Extract the (x, y) coordinate from the center of the cell holding the provided text.  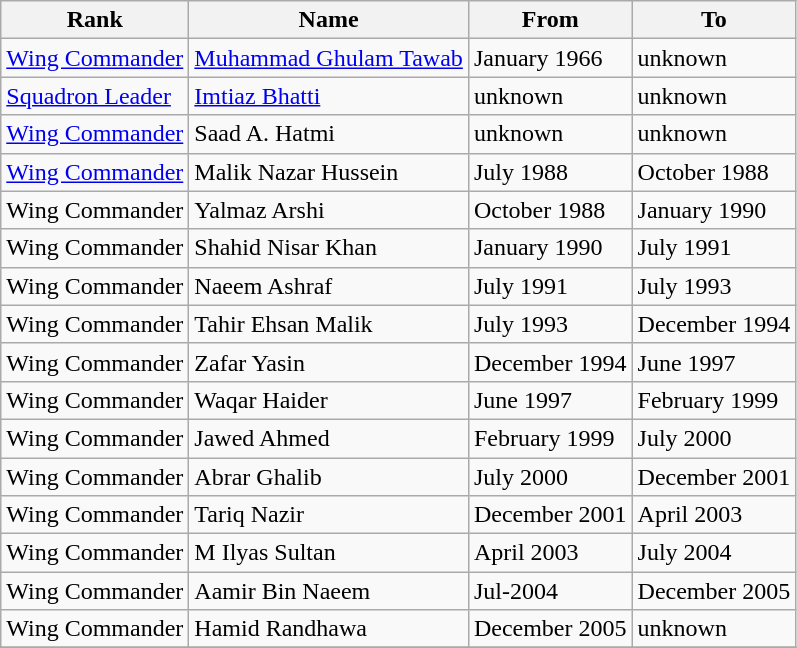
Name (329, 20)
Tahir Ehsan Malik (329, 324)
Shahid Nisar Khan (329, 248)
To (714, 20)
Waqar Haider (329, 400)
July 2004 (714, 553)
Saad A. Hatmi (329, 134)
Abrar Ghalib (329, 477)
From (550, 20)
Tariq Nazir (329, 515)
Rank (95, 20)
M Ilyas Sultan (329, 553)
Jul-2004 (550, 591)
Zafar Yasin (329, 362)
Hamid Randhawa (329, 629)
July 1988 (550, 172)
Imtiaz Bhatti (329, 96)
Muhammad Ghulam Tawab (329, 58)
Yalmaz Arshi (329, 210)
Squadron Leader (95, 96)
Malik Nazar Hussein (329, 172)
Naeem Ashraf (329, 286)
Jawed Ahmed (329, 438)
January 1966 (550, 58)
Aamir Bin Naeem (329, 591)
